Extract the [x, y] coordinate from the center of the cell holding the provided text.  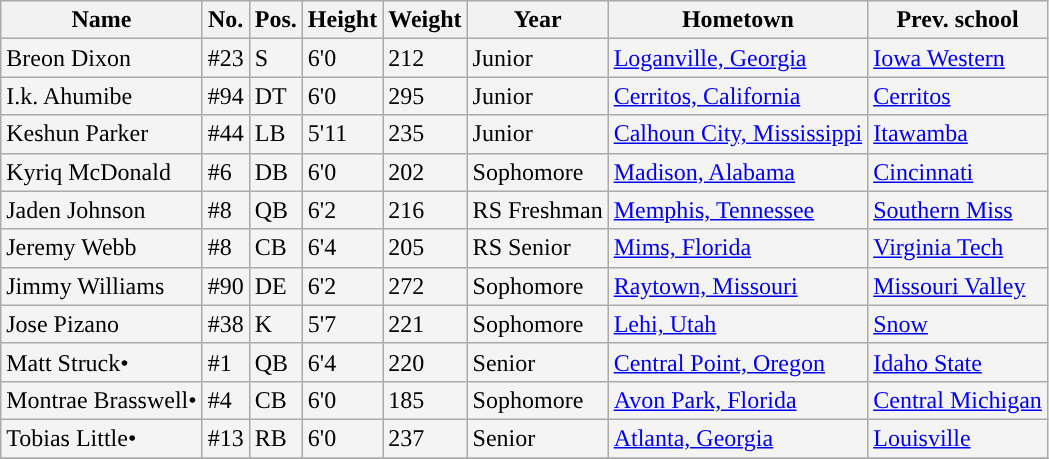
295 [425, 96]
Tobias Little• [102, 438]
Prev. school [958, 20]
Madison, Alabama [738, 172]
221 [425, 324]
Weight [425, 20]
Matt Struck• [102, 362]
Year [538, 20]
Jeremy Webb [102, 248]
#13 [226, 438]
216 [425, 210]
Avon Park, Florida [738, 400]
Kyriq McDonald [102, 172]
Raytown, Missouri [738, 286]
Central Michigan [958, 400]
Cerritos [958, 96]
RS Freshman [538, 210]
Montrae Brasswell• [102, 400]
Iowa Western [958, 58]
#38 [226, 324]
#90 [226, 286]
Atlanta, Georgia [738, 438]
Central Point, Oregon [738, 362]
DT [276, 96]
#23 [226, 58]
212 [425, 58]
185 [425, 400]
Pos. [276, 20]
202 [425, 172]
Missouri Valley [958, 286]
RB [276, 438]
Jose Pizano [102, 324]
Hometown [738, 20]
S [276, 58]
#6 [226, 172]
Height [342, 20]
I.k. Ahumibe [102, 96]
Keshun Parker [102, 134]
Jimmy Williams [102, 286]
DE [276, 286]
Loganville, Georgia [738, 58]
Southern Miss [958, 210]
Itawamba [958, 134]
Louisville [958, 438]
Cincinnati [958, 172]
205 [425, 248]
220 [425, 362]
#44 [226, 134]
272 [425, 286]
Snow [958, 324]
Mims, Florida [738, 248]
5'11 [342, 134]
#94 [226, 96]
K [276, 324]
235 [425, 134]
Calhoun City, Mississippi [738, 134]
Name [102, 20]
Memphis, Tennessee [738, 210]
5'7 [342, 324]
#4 [226, 400]
Jaden Johnson [102, 210]
Idaho State [958, 362]
LB [276, 134]
Lehi, Utah [738, 324]
No. [226, 20]
Cerritos, California [738, 96]
#1 [226, 362]
237 [425, 438]
DB [276, 172]
Virginia Tech [958, 248]
Breon Dixon [102, 58]
RS Senior [538, 248]
